Locate the cell with the specified text and output its [X, Y] center coordinate. 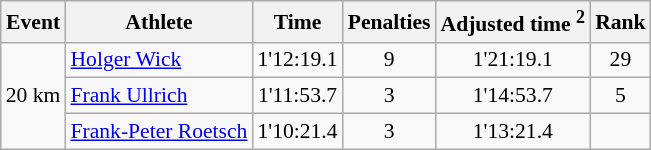
Penalties [390, 22]
1'13:21.4 [512, 132]
Frank Ullrich [158, 96]
Athlete [158, 22]
1'10:21.4 [297, 132]
1'12:19.1 [297, 60]
Frank-Peter Roetsch [158, 132]
5 [620, 96]
Event [34, 22]
29 [620, 60]
1'21:19.1 [512, 60]
1'11:53.7 [297, 96]
Rank [620, 22]
Time [297, 22]
1'14:53.7 [512, 96]
Adjusted time 2 [512, 22]
Holger Wick [158, 60]
20 km [34, 96]
9 [390, 60]
